Determine the [x, y] coordinate at the center of the cell enclosing the given text.  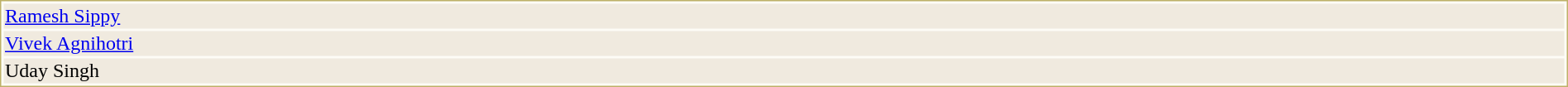
Ramesh Sippy [784, 16]
Vivek Agnihotri [784, 44]
Uday Singh [784, 70]
